Identify which cell holds the provided text, then report its [X, Y] central coordinate. 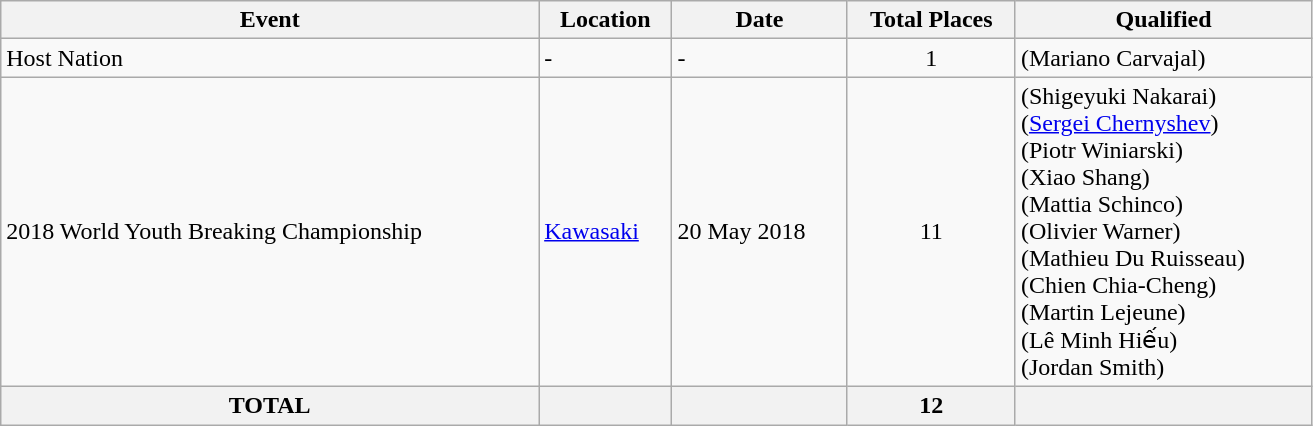
Total Places [931, 20]
12 [931, 405]
Qualified [1163, 20]
Host Nation [270, 58]
TOTAL [270, 405]
Location [606, 20]
(Mariano Carvajal) [1163, 58]
Kawasaki [606, 232]
Event [270, 20]
11 [931, 232]
20 May 2018 [760, 232]
2018 World Youth Breaking Championship [270, 232]
1 [931, 58]
Date [760, 20]
